Extract the [X, Y] coordinate from the center of the cell holding the provided text.  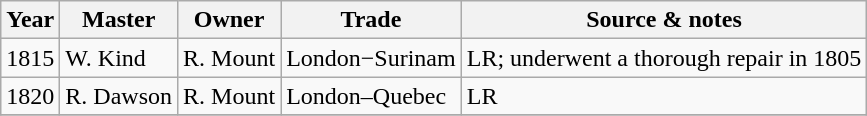
Master [119, 20]
1815 [30, 58]
Trade [372, 20]
Source & notes [664, 20]
R. Dawson [119, 96]
London−Surinam [372, 58]
Owner [230, 20]
1820 [30, 96]
Year [30, 20]
W. Kind [119, 58]
LR; underwent a thorough repair in 1805 [664, 58]
LR [664, 96]
London–Quebec [372, 96]
